For the text-containing cell, return its midpoint in (x, y) coordinate format. 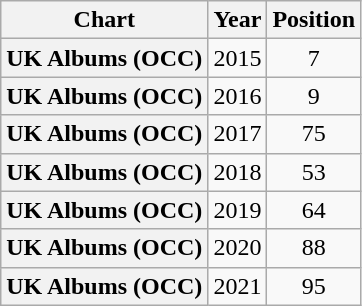
88 (314, 248)
2020 (238, 248)
Position (314, 20)
2016 (238, 96)
64 (314, 210)
2021 (238, 286)
75 (314, 134)
95 (314, 286)
9 (314, 96)
2019 (238, 210)
2017 (238, 134)
53 (314, 172)
Year (238, 20)
2018 (238, 172)
2015 (238, 58)
Chart (104, 20)
7 (314, 58)
